Detect which cell encompasses the target text, then output its [X, Y] center coordinate. 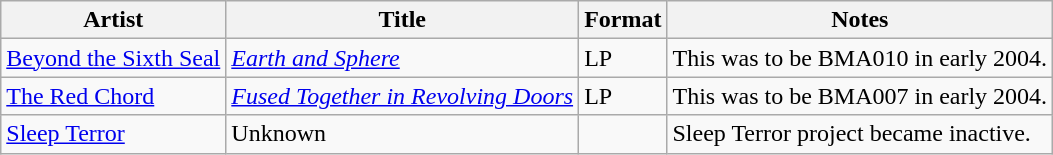
Unknown [402, 134]
Artist [114, 20]
This was to be BMA010 in early 2004. [860, 58]
Beyond the Sixth Seal [114, 58]
Earth and Sphere [402, 58]
This was to be BMA007 in early 2004. [860, 96]
Format [623, 20]
The Red Chord [114, 96]
Sleep Terror [114, 134]
Title [402, 20]
Sleep Terror project became inactive. [860, 134]
Notes [860, 20]
Fused Together in Revolving Doors [402, 96]
